For the text-containing cell, return its midpoint in (x, y) coordinate format. 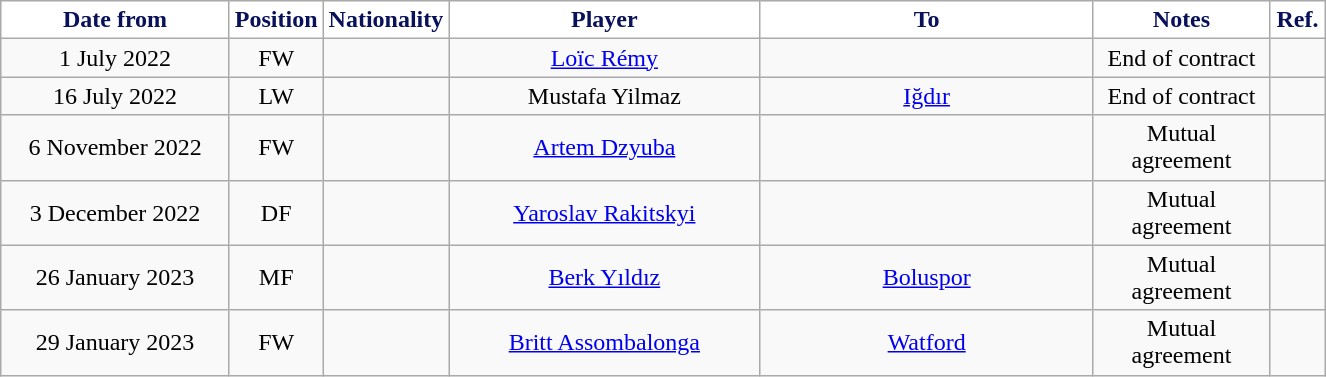
1 July 2022 (116, 58)
Mustafa Yilmaz (604, 96)
Notes (1181, 20)
Loïc Rémy (604, 58)
LW (276, 96)
Position (276, 20)
3 December 2022 (116, 212)
Britt Assombalonga (604, 342)
Yaroslav Rakitskyi (604, 212)
Boluspor (927, 278)
Player (604, 20)
To (927, 20)
MF (276, 278)
Ref. (1297, 20)
Nationality (386, 20)
16 July 2022 (116, 96)
Iğdır (927, 96)
29 January 2023 (116, 342)
Watford (927, 342)
Berk Yıldız (604, 278)
Artem Dzyuba (604, 148)
6 November 2022 (116, 148)
DF (276, 212)
Date from (116, 20)
26 January 2023 (116, 278)
